Capture the cell that displays the provided text and extract its [X, Y] central coordinate. 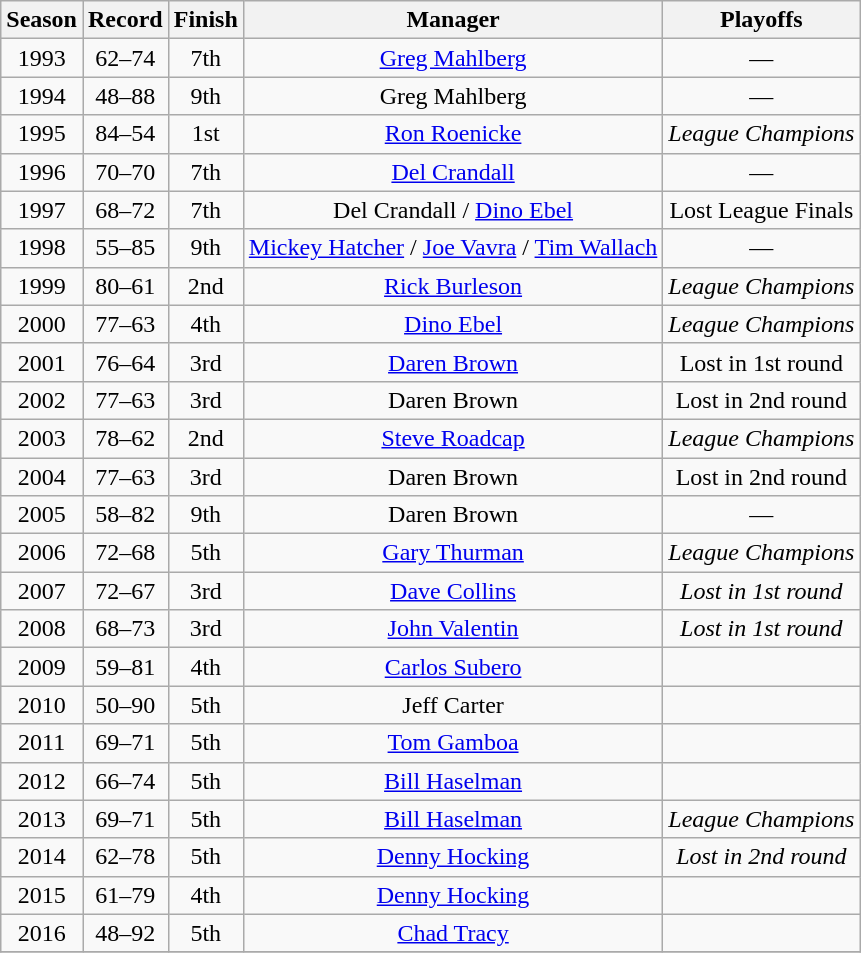
2007 [42, 591]
Dino Ebel [453, 324]
1994 [42, 96]
Lost League Finals [762, 210]
2003 [42, 438]
62–74 [125, 58]
1999 [42, 286]
2012 [42, 781]
Season [42, 20]
2008 [42, 629]
2004 [42, 477]
68–73 [125, 629]
76–64 [125, 362]
55–85 [125, 248]
78–62 [125, 438]
Finish [206, 20]
1993 [42, 58]
Dave Collins [453, 591]
Gary Thurman [453, 553]
John Valentin [453, 629]
68–72 [125, 210]
Del Crandall [453, 172]
Ron Roenicke [453, 134]
2009 [42, 667]
50–90 [125, 705]
Rick Burleson [453, 286]
Record [125, 20]
66–74 [125, 781]
2005 [42, 515]
1st [206, 134]
Playoffs [762, 20]
80–61 [125, 286]
62–78 [125, 857]
58–82 [125, 515]
Chad Tracy [453, 933]
72–67 [125, 591]
2000 [42, 324]
2002 [42, 400]
Manager [453, 20]
Del Crandall / Dino Ebel [453, 210]
2015 [42, 895]
1998 [42, 248]
1997 [42, 210]
Mickey Hatcher / Joe Vavra / Tim Wallach [453, 248]
2001 [42, 362]
84–54 [125, 134]
59–81 [125, 667]
2016 [42, 933]
48–92 [125, 933]
70–70 [125, 172]
61–79 [125, 895]
1995 [42, 134]
2013 [42, 819]
Carlos Subero [453, 667]
72–68 [125, 553]
Jeff Carter [453, 705]
2010 [42, 705]
1996 [42, 172]
2006 [42, 553]
Tom Gamboa [453, 743]
2011 [42, 743]
Steve Roadcap [453, 438]
2014 [42, 857]
48–88 [125, 96]
